Return [X, Y] of the center of cell containing provided text 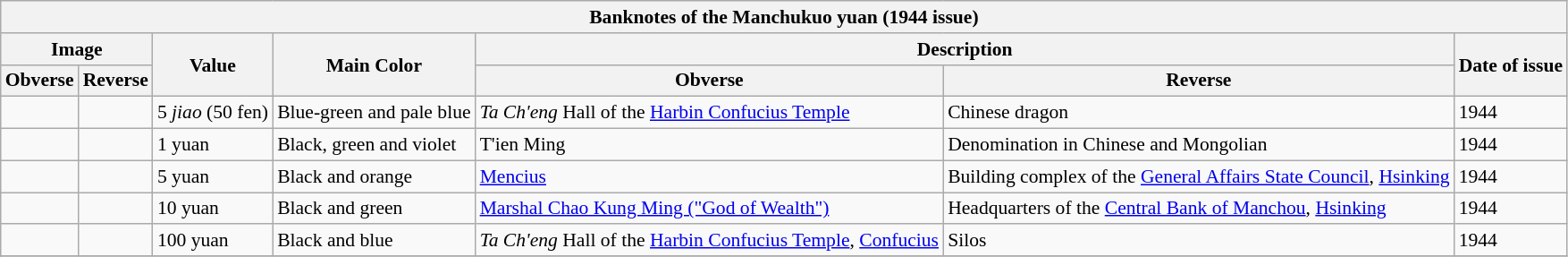
Black, green and violet [374, 145]
Denomination in Chinese and Mongolian [1199, 145]
100 yuan [213, 241]
1 yuan [213, 145]
Building complex of the General Affairs State Council, Hsinking [1199, 176]
Date of issue [1511, 64]
Banknotes of the Manchukuo yuan (1944 issue) [784, 17]
T'ien Ming [710, 145]
Value [213, 64]
Headquarters of the Central Bank of Manchou, Hsinking [1199, 209]
Black and orange [374, 176]
5 yuan [213, 176]
Silos [1199, 241]
Ta Ch'eng Hall of the Harbin Confucius Temple, Confucius [710, 241]
Blue-green and pale blue [374, 113]
Main Color [374, 64]
5 jiao (50 fen) [213, 113]
Description [965, 49]
Marshal Chao Kung Ming ("God of Wealth") [710, 209]
Image [77, 49]
Ta Ch'eng Hall of the Harbin Confucius Temple [710, 113]
10 yuan [213, 209]
Mencius [710, 176]
Black and blue [374, 241]
Chinese dragon [1199, 113]
Black and green [374, 209]
